Return (x, y) of the center of cell containing provided text 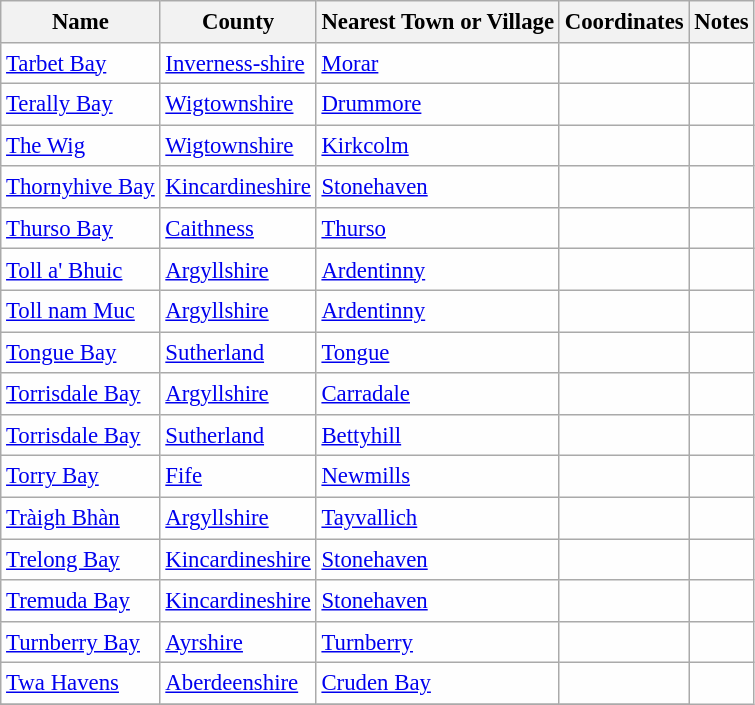
Morar (438, 62)
Fife (238, 476)
Newmills (438, 476)
Tayvallich (438, 518)
Turnberry Bay (80, 642)
Tongue (438, 352)
Inverness-shire (238, 62)
Toll a' Bhuic (80, 270)
Thornyhive Bay (80, 186)
Thurso (438, 228)
Coordinates (624, 22)
Bettyhill (438, 436)
Kirkcolm (438, 146)
Twa Havens (80, 684)
Torry Bay (80, 476)
Turnberry (438, 642)
County (238, 22)
Tremuda Bay (80, 600)
Tràigh Bhàn (80, 518)
Aberdeenshire (238, 684)
Ayrshire (238, 642)
Tarbet Bay (80, 62)
Caithness (238, 228)
Carradale (438, 394)
Tongue Bay (80, 352)
Cruden Bay (438, 684)
Nearest Town or Village (438, 22)
Notes (722, 22)
Terally Bay (80, 104)
Name (80, 22)
Drummore (438, 104)
Thurso Bay (80, 228)
The Wig (80, 146)
Toll nam Muc (80, 312)
Trelong Bay (80, 560)
